Identify which cell holds the provided text, then report its [X, Y] central coordinate. 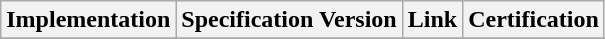
Link [432, 20]
Specification Version [289, 20]
Implementation [88, 20]
Certification [534, 20]
